Search for the cell housing the specified text and yield its [X, Y] center coordinate. 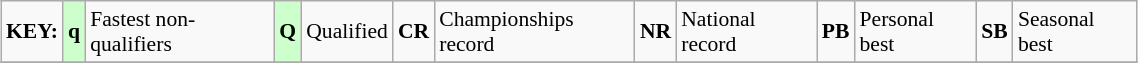
CR [414, 32]
Seasonal best [1075, 32]
Q [288, 32]
PB [836, 32]
Championships record [534, 32]
Qualified [347, 32]
Fastest non-qualifiers [180, 32]
KEY: [32, 32]
SB [994, 32]
q [74, 32]
NR [656, 32]
National record [746, 32]
Personal best [916, 32]
